Search for the cell housing the specified text and yield its (X, Y) center coordinate. 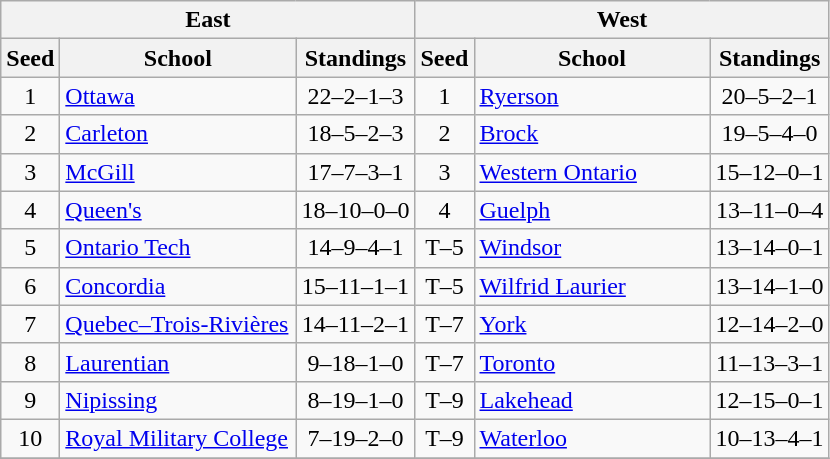
Waterloo (592, 438)
Ryerson (592, 96)
22–2–1–3 (356, 96)
10–13–4–1 (770, 438)
17–7–3–1 (356, 172)
8–19–1–0 (356, 400)
Western Ontario (592, 172)
20–5–2–1 (770, 96)
14–9–4–1 (356, 248)
18–10–0–0 (356, 210)
13–14–1–0 (770, 286)
5 (30, 248)
15–12–0–1 (770, 172)
Guelph (592, 210)
8 (30, 362)
Quebec–Trois-Rivières (178, 324)
18–5–2–3 (356, 134)
Concordia (178, 286)
7–19–2–0 (356, 438)
Toronto (592, 362)
9 (30, 400)
9–18–1–0 (356, 362)
West (622, 20)
13–11–0–4 (770, 210)
11–13–3–1 (770, 362)
12–15–0–1 (770, 400)
Ontario Tech (178, 248)
McGill (178, 172)
Windsor (592, 248)
Nipissing (178, 400)
Queen's (178, 210)
York (592, 324)
10 (30, 438)
Brock (592, 134)
15–11–1–1 (356, 286)
13–14–0–1 (770, 248)
7 (30, 324)
Carleton (178, 134)
19–5–4–0 (770, 134)
12–14–2–0 (770, 324)
14–11–2–1 (356, 324)
Royal Military College (178, 438)
Wilfrid Laurier (592, 286)
Laurentian (178, 362)
6 (30, 286)
Ottawa (178, 96)
East (208, 20)
Lakehead (592, 400)
